Detect which cell encompasses the target text, then output its (x, y) center coordinate. 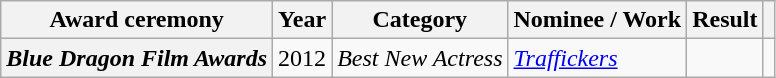
Nominee / Work (598, 20)
Award ceremony (137, 20)
Traffickers (598, 58)
2012 (302, 58)
Best New Actress (420, 58)
Category (420, 20)
Year (302, 20)
Blue Dragon Film Awards (137, 58)
Result (725, 20)
